Capture the cell that displays the provided text and extract its (x, y) central coordinate. 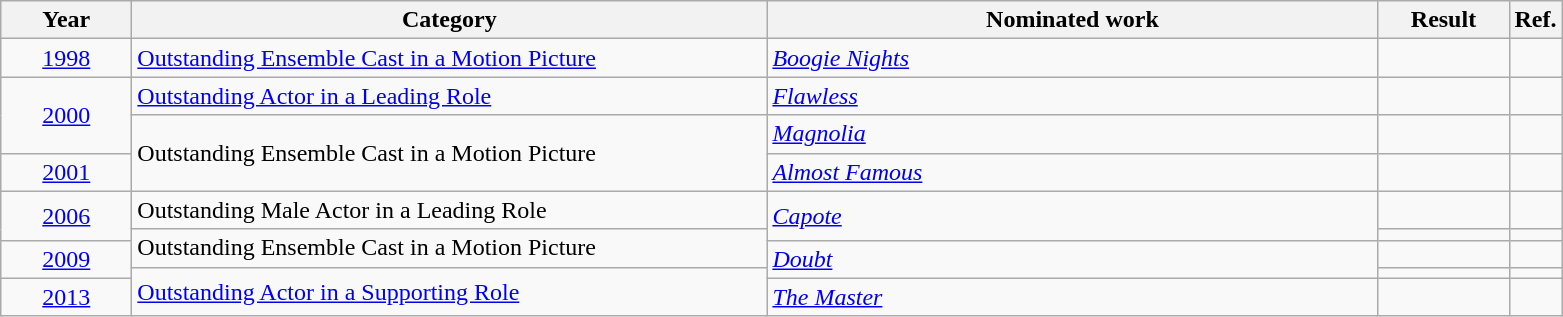
Boogie Nights (1072, 58)
Outstanding Actor in a Supporting Role (450, 292)
Year (66, 20)
The Master (1072, 297)
2013 (66, 297)
Flawless (1072, 96)
1998 (66, 58)
2006 (66, 216)
Outstanding Actor in a Leading Role (450, 96)
2009 (66, 259)
2001 (66, 172)
Nominated work (1072, 20)
Almost Famous (1072, 172)
Result (1444, 20)
Category (450, 20)
2000 (66, 115)
Capote (1072, 216)
Outstanding Male Actor in a Leading Role (450, 210)
Doubt (1072, 259)
Ref. (1536, 20)
Magnolia (1072, 134)
